Identify which cell holds the provided text, then report its [X, Y] central coordinate. 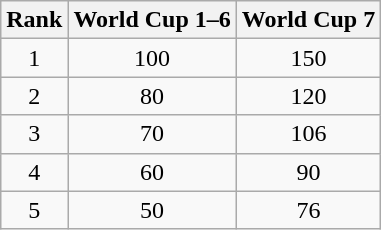
World Cup 1–6 [152, 20]
60 [152, 172]
100 [152, 58]
4 [34, 172]
Rank [34, 20]
106 [308, 134]
50 [152, 210]
5 [34, 210]
150 [308, 58]
1 [34, 58]
76 [308, 210]
70 [152, 134]
90 [308, 172]
World Cup 7 [308, 20]
120 [308, 96]
3 [34, 134]
2 [34, 96]
80 [152, 96]
